Identify which cell holds the provided text, then report its [x, y] central coordinate. 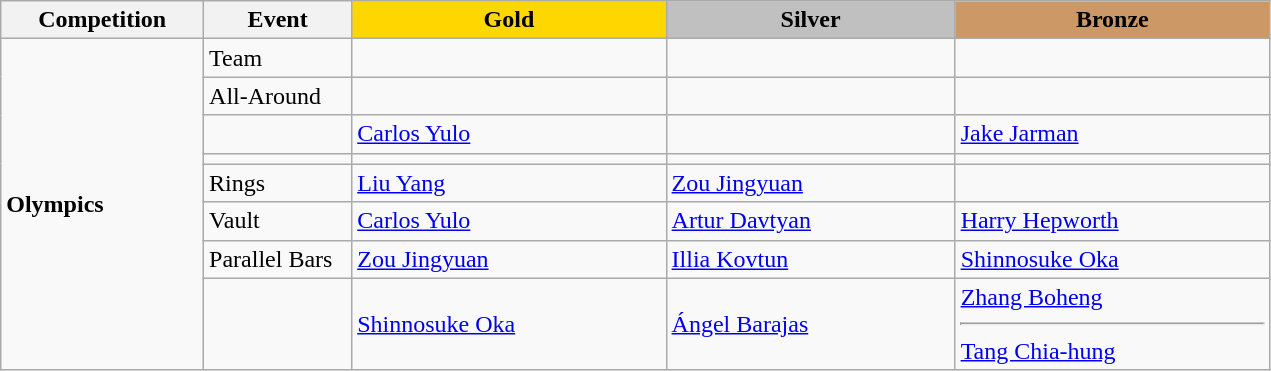
Competition [102, 20]
Jake Jarman [1112, 134]
Gold [509, 20]
Bronze [1112, 20]
Illia Kovtun [810, 259]
Event [278, 20]
All-Around [278, 96]
Parallel Bars [278, 259]
Vault [278, 221]
Artur Davtyan [810, 221]
Ángel Barajas [810, 324]
Team [278, 58]
Olympics [102, 205]
Silver [810, 20]
Harry Hepworth [1112, 221]
Zhang Boheng Tang Chia-hung [1112, 324]
Rings [278, 183]
Liu Yang [509, 183]
